Detect which cell encompasses the target text, then output its (X, Y) center coordinate. 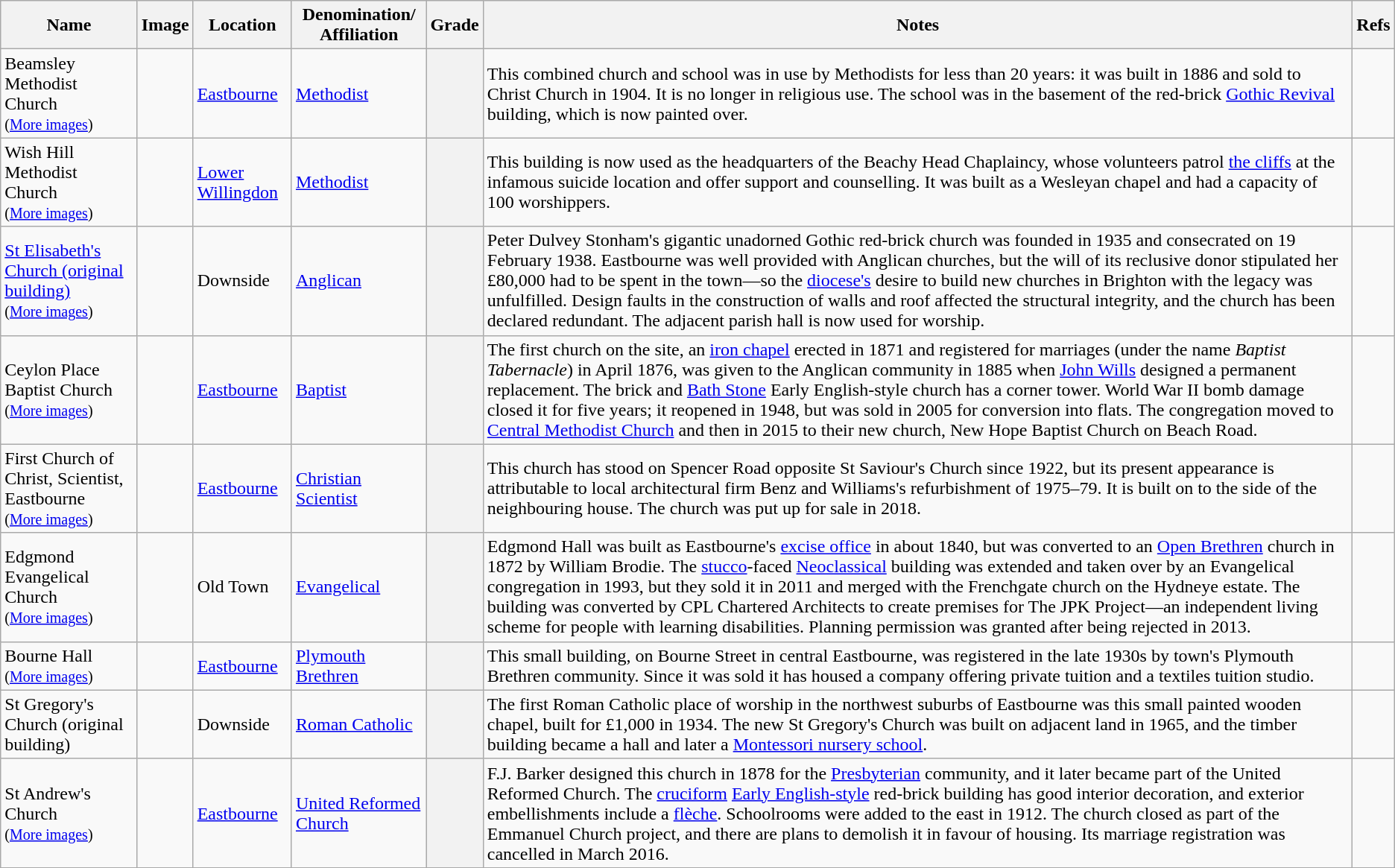
Edgmond Evangelical Church(More images) (69, 587)
St Gregory's Church (original building) (69, 724)
Refs (1373, 25)
Image (165, 25)
Denomination/Affiliation (358, 25)
Notes (918, 25)
Old Town (242, 587)
St Andrew's Church(More images) (69, 813)
Roman Catholic (358, 724)
Christian Scientist (358, 489)
Anglican (358, 281)
Location (242, 25)
Baptist (358, 390)
Lower Willingdon (242, 182)
Wish Hill Methodist Church(More images) (69, 182)
Ceylon Place Baptist Church(More images) (69, 390)
Evangelical (358, 587)
Bourne Hall(More images) (69, 666)
United Reformed Church (358, 813)
Name (69, 25)
Plymouth Brethren (358, 666)
Grade (455, 25)
First Church of Christ, Scientist, Eastbourne(More images) (69, 489)
St Elisabeth's Church (original building)(More images) (69, 281)
Beamsley Methodist Church(More images) (69, 94)
